Scan for the cell matching the given text and deliver its [X, Y] coordinate at center. 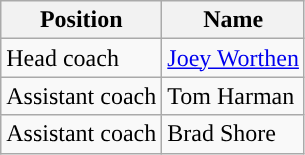
Position [82, 20]
Head coach [82, 58]
Name [234, 20]
Brad Shore [234, 134]
Joey Worthen [234, 58]
Tom Harman [234, 96]
